Capture the cell that displays the provided text and extract its [x, y] central coordinate. 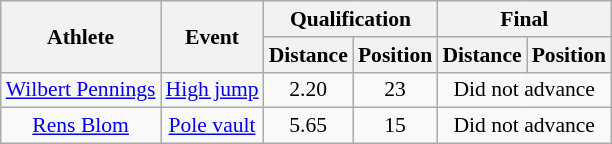
High jump [212, 90]
Athlete [81, 36]
Rens Blom [81, 126]
2.20 [308, 90]
Event [212, 36]
Pole vault [212, 126]
Wilbert Pennings [81, 90]
5.65 [308, 126]
Qualification [351, 19]
Final [524, 19]
23 [395, 90]
15 [395, 126]
